Extract the [x, y] coordinate from the center of the cell holding the provided text.  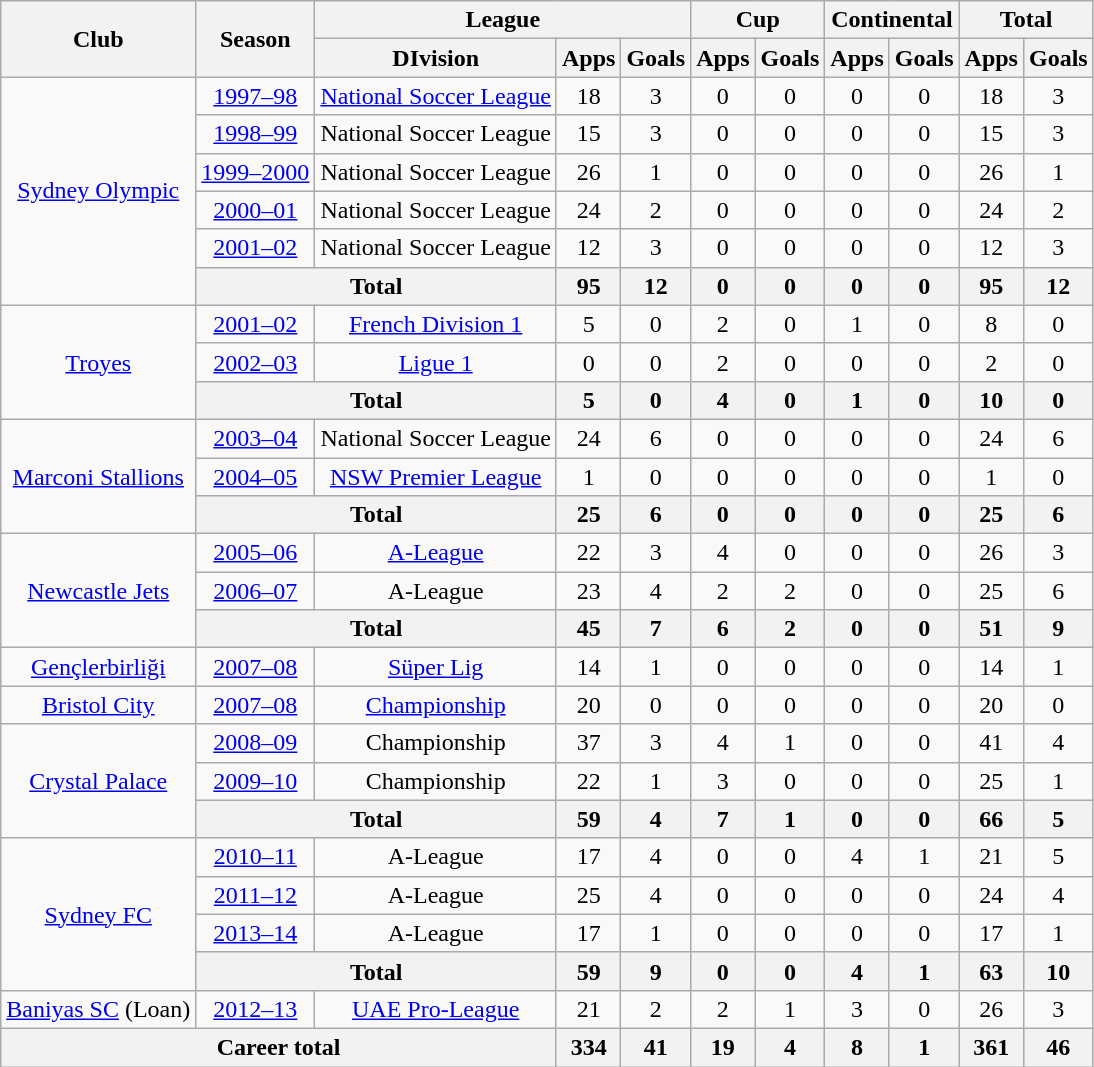
19 [723, 1047]
Süper Lig [436, 667]
2012–13 [256, 1009]
37 [588, 743]
Troyes [98, 362]
NSW Premier League [436, 477]
French Division 1 [436, 324]
2005–06 [256, 553]
Marconi Stallions [98, 476]
Career total [279, 1047]
2008–09 [256, 743]
334 [588, 1047]
1997–98 [256, 96]
45 [588, 629]
1998–99 [256, 134]
2011–12 [256, 895]
UAE Pro-League [436, 1009]
Baniyas SC (Loan) [98, 1009]
361 [991, 1047]
2002–03 [256, 362]
2003–04 [256, 438]
2004–05 [256, 477]
51 [991, 629]
Gençlerbirliği [98, 667]
Sydney Olympic [98, 191]
Club [98, 39]
2000–01 [256, 210]
Bristol City [98, 705]
63 [991, 971]
2006–07 [256, 591]
46 [1058, 1047]
Cup [758, 20]
2013–14 [256, 933]
66 [991, 819]
Ligue 1 [436, 362]
Season [256, 39]
23 [588, 591]
DIvision [436, 58]
2010–11 [256, 857]
2009–10 [256, 781]
Newcastle Jets [98, 591]
Crystal Palace [98, 781]
League [503, 20]
Continental [892, 20]
1999–2000 [256, 172]
Sydney FC [98, 914]
